For the text-containing cell, return its midpoint in [X, Y] coordinate format. 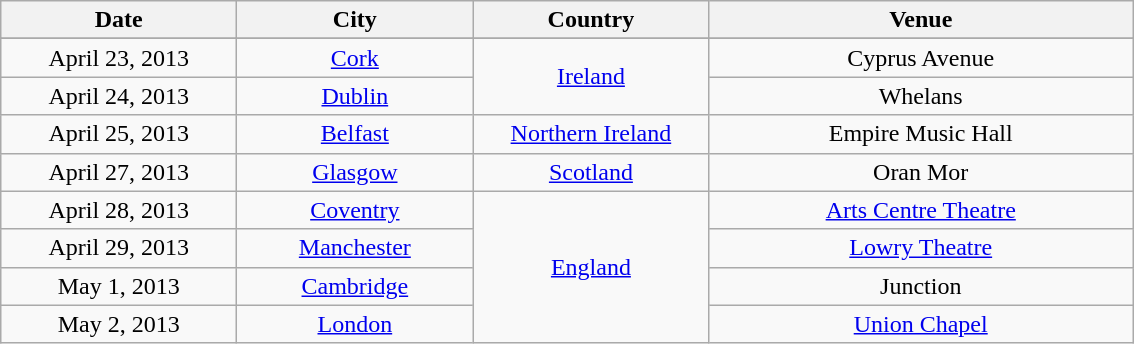
Ireland [591, 77]
Coventry [355, 210]
Lowry Theatre [921, 248]
April 25, 2013 [119, 134]
Belfast [355, 134]
May 2, 2013 [119, 324]
April 28, 2013 [119, 210]
Junction [921, 286]
Scotland [591, 172]
April 27, 2013 [119, 172]
Date [119, 20]
April 23, 2013 [119, 58]
Dublin [355, 96]
City [355, 20]
May 1, 2013 [119, 286]
Oran Mor [921, 172]
England [591, 267]
Glasgow [355, 172]
Cork [355, 58]
April 24, 2013 [119, 96]
April 29, 2013 [119, 248]
Arts Centre Theatre [921, 210]
Whelans [921, 96]
Venue [921, 20]
Manchester [355, 248]
Northern Ireland [591, 134]
Cyprus Avenue [921, 58]
Country [591, 20]
Empire Music Hall [921, 134]
Union Chapel [921, 324]
London [355, 324]
Cambridge [355, 286]
